From the cell containing the given text, extract its center point as (X, Y) coordinate. 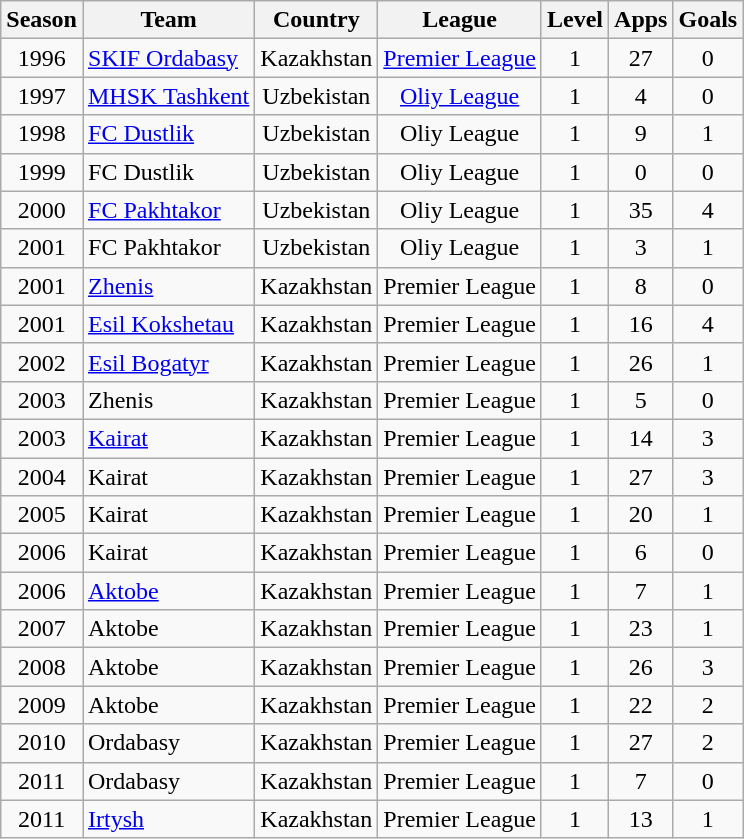
2005 (42, 515)
23 (641, 629)
2007 (42, 629)
2000 (42, 210)
1999 (42, 172)
20 (641, 515)
9 (641, 134)
2004 (42, 477)
16 (641, 324)
Level (574, 20)
Esil Kokshetau (168, 324)
22 (641, 705)
1996 (42, 58)
Team (168, 20)
1998 (42, 134)
SKIF Ordabasy (168, 58)
2009 (42, 705)
1997 (42, 96)
8 (641, 286)
13 (641, 819)
Country (316, 20)
Goals (708, 20)
6 (641, 553)
Esil Bogatyr (168, 362)
35 (641, 210)
2008 (42, 667)
Season (42, 20)
5 (641, 400)
League (460, 20)
Irtysh (168, 819)
2010 (42, 743)
14 (641, 438)
Apps (641, 20)
2002 (42, 362)
MHSK Tashkent (168, 96)
